Capture the cell that displays the provided text and extract its (x, y) central coordinate. 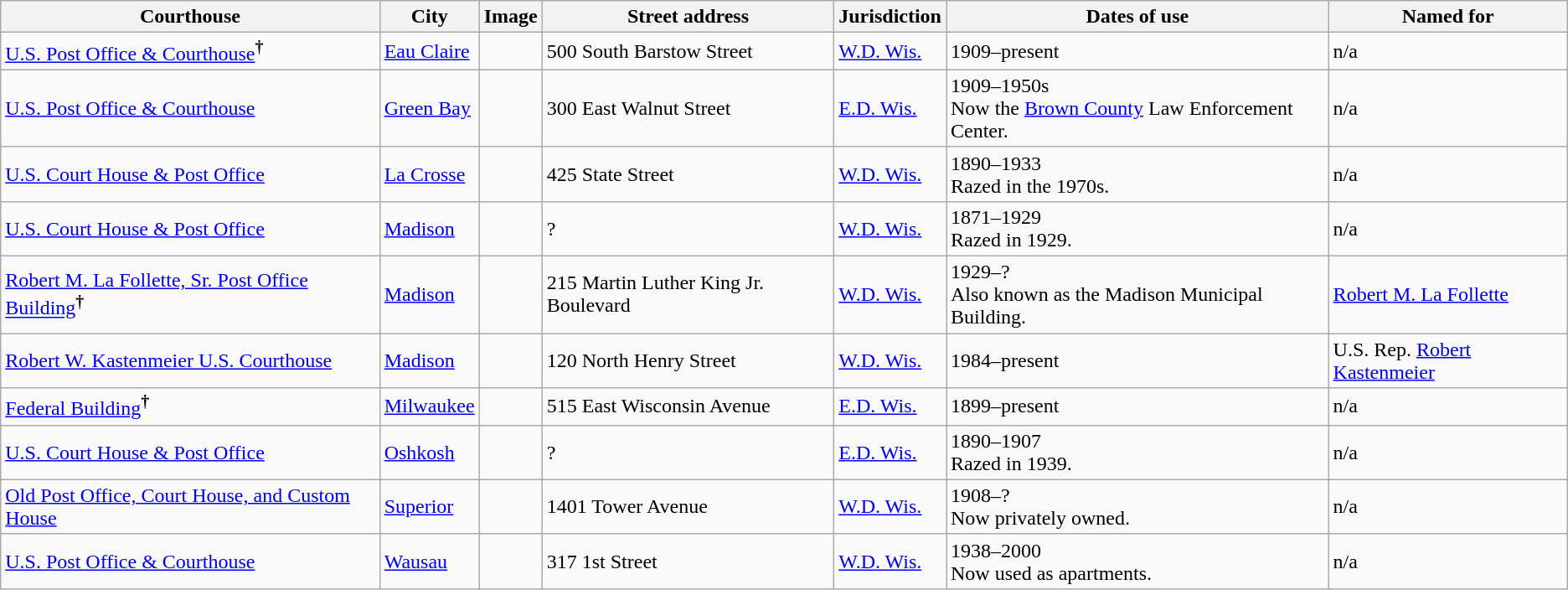
1890–1933Razed in the 1970s. (1137, 174)
1899–present (1137, 407)
1938–2000Now used as apartments. (1137, 562)
425 State Street (689, 174)
Robert M. La Follette (1447, 295)
City (429, 17)
Courthouse (190, 17)
Image (511, 17)
300 East Walnut Street (689, 108)
1871–1929Razed in 1929. (1137, 228)
515 East Wisconsin Avenue (689, 407)
U.S. Rep. Robert Kastenmeier (1447, 360)
Superior (429, 506)
1401 Tower Avenue (689, 506)
120 North Henry Street (689, 360)
1909–present (1137, 52)
215 Martin Luther King Jr. Boulevard (689, 295)
Federal Building† (190, 407)
Robert W. Kastenmeier U.S. Courthouse (190, 360)
1984–present (1137, 360)
Old Post Office, Court House, and Custom House (190, 506)
Robert M. La Follette, Sr. Post Office Building† (190, 295)
1890–1907Razed in 1939. (1137, 453)
Oshkosh (429, 453)
500 South Barstow Street (689, 52)
Green Bay (429, 108)
1908–?Now privately owned. (1137, 506)
U.S. Post Office & Courthouse† (190, 52)
Milwaukee (429, 407)
Named for (1447, 17)
Dates of use (1137, 17)
Jurisdiction (890, 17)
1909–1950sNow the Brown County Law Enforcement Center. (1137, 108)
317 1st Street (689, 562)
La Crosse (429, 174)
Wausau (429, 562)
Eau Claire (429, 52)
1929–?Also known as the Madison Municipal Building. (1137, 295)
Street address (689, 17)
